Find where the given text appears and provide that cell's center as [X, Y] coordinate. 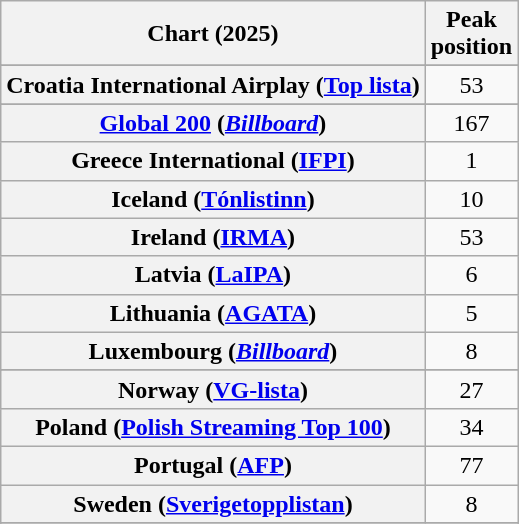
Portugal (AFP) [213, 465]
Global 200 (Billboard) [213, 123]
Luxembourg (Billboard) [213, 351]
10 [471, 199]
Croatia International Airplay (Top lista) [213, 85]
Latvia (LaIPA) [213, 275]
Sweden (Sverigetopplistan) [213, 503]
Greece International (IFPI) [213, 161]
77 [471, 465]
Norway (VG-lista) [213, 389]
27 [471, 389]
Poland (Polish Streaming Top 100) [213, 427]
Ireland (IRMA) [213, 237]
Iceland (Tónlistinn) [213, 199]
Chart (2025) [213, 34]
Peakposition [471, 34]
5 [471, 313]
34 [471, 427]
6 [471, 275]
Lithuania (AGATA) [213, 313]
167 [471, 123]
1 [471, 161]
